Provide the [x, y] coordinate of the cell's center where the given text is located.  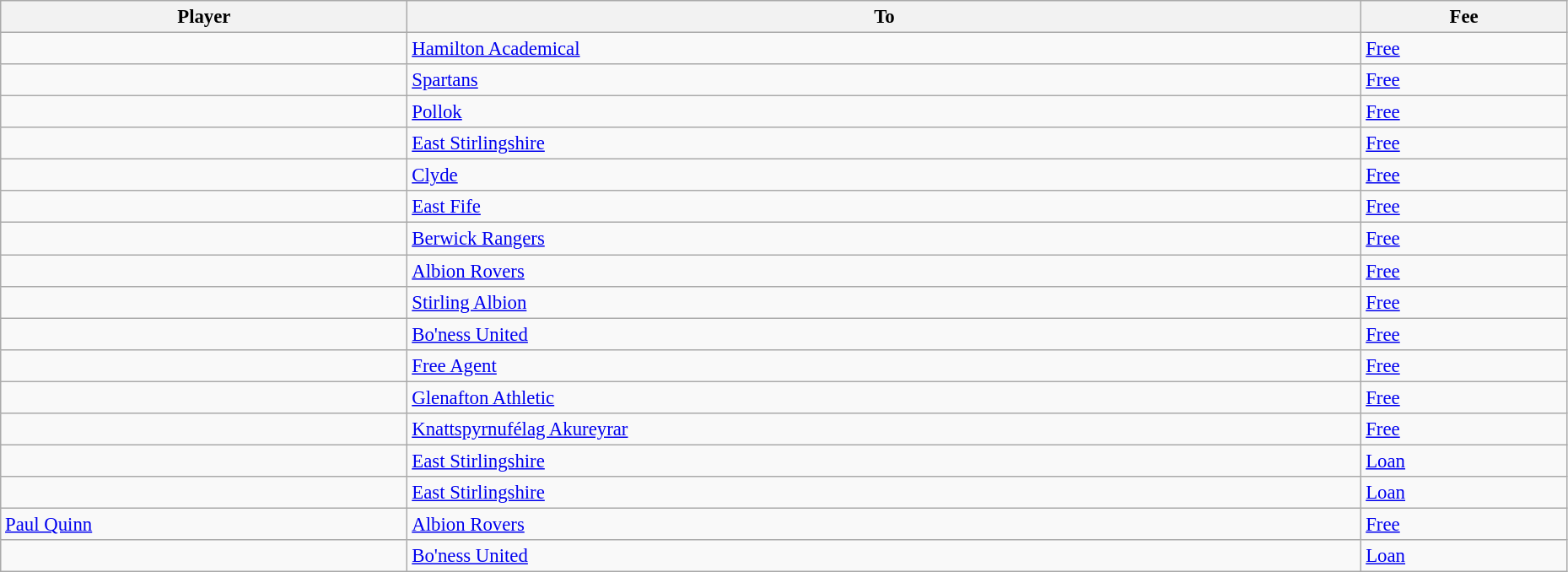
Glenafton Athletic [884, 397]
East Fife [884, 207]
Fee [1464, 17]
Berwick Rangers [884, 239]
Hamilton Academical [884, 49]
Knattspyrnufélag Akureyrar [884, 429]
Free Agent [884, 365]
Player [204, 17]
Pollok [884, 112]
Clyde [884, 175]
Paul Quinn [204, 524]
Spartans [884, 80]
To [884, 17]
Stirling Albion [884, 302]
